For the text-containing cell, return its midpoint in (X, Y) coordinate format. 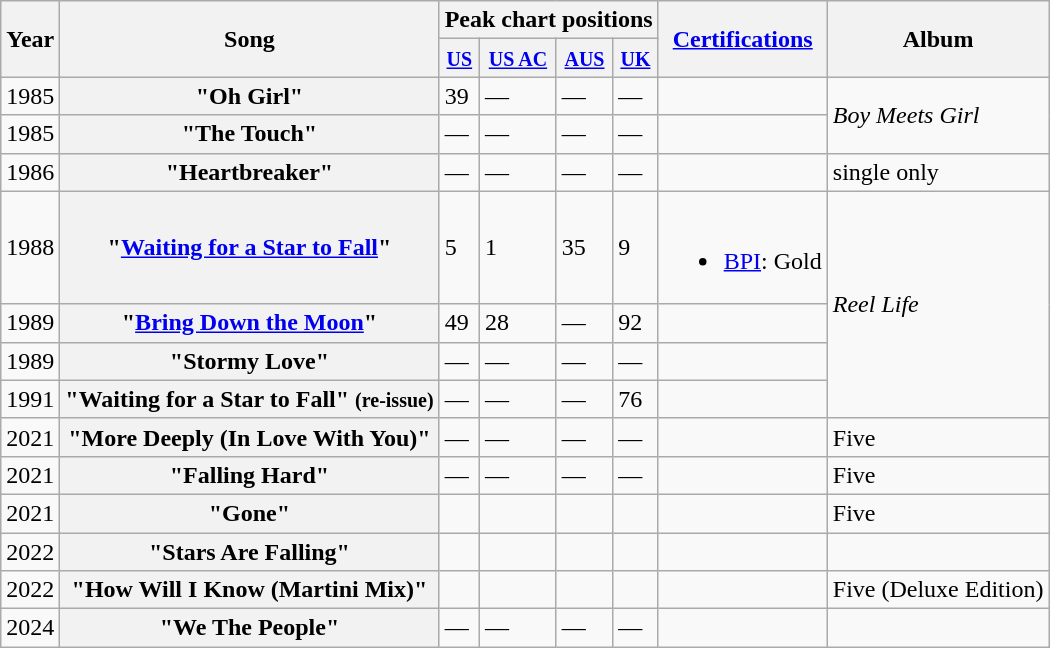
BPI: Gold (742, 248)
single only (938, 172)
"Waiting for a Star to Fall" (250, 248)
US AC (518, 58)
2024 (30, 628)
1986 (30, 172)
"Falling Hard" (250, 475)
1988 (30, 248)
Album (938, 39)
US (459, 58)
49 (459, 323)
AUS (584, 58)
Song (250, 39)
Peak chart positions (548, 20)
35 (584, 248)
"Oh Girl" (250, 96)
9 (636, 248)
76 (636, 399)
"Stormy Love" (250, 361)
"More Deeply (In Love With You)" (250, 437)
Year (30, 39)
Five (Deluxe Edition) (938, 590)
1991 (30, 399)
Reel Life (938, 304)
"Gone" (250, 513)
UK (636, 58)
"Stars Are Falling" (250, 551)
"Waiting for a Star to Fall" (re-issue) (250, 399)
Certifications (742, 39)
92 (636, 323)
Boy Meets Girl (938, 115)
"How Will I Know (Martini Mix)" (250, 590)
28 (518, 323)
"We The People" (250, 628)
"The Touch" (250, 134)
1 (518, 248)
"Heartbreaker" (250, 172)
5 (459, 248)
"Bring Down the Moon" (250, 323)
39 (459, 96)
